Identify which cell holds the provided text, then report its (X, Y) central coordinate. 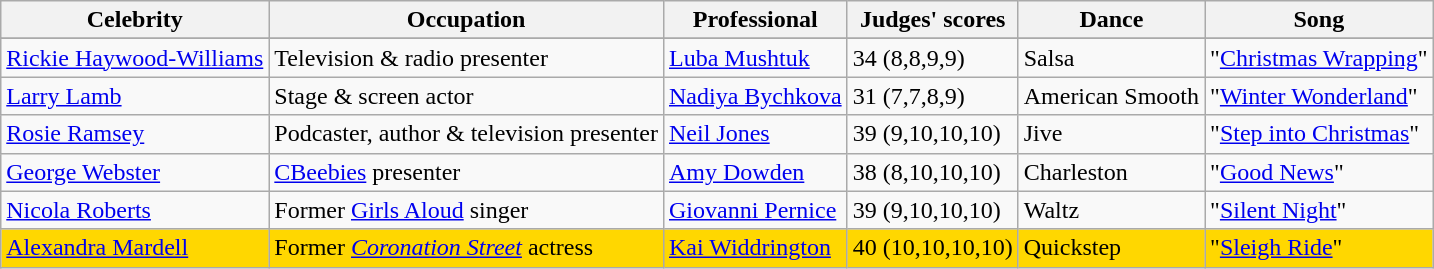
Amy Dowden (755, 172)
"Silent Night" (1320, 210)
Giovanni Pernice (755, 210)
Alexandra Mardell (135, 248)
Quickstep (1111, 248)
Judges' scores (932, 20)
31 (7,7,8,9) (932, 96)
Kai Widdrington (755, 248)
"Christmas Wrapping" (1320, 58)
American Smooth (1111, 96)
Stage & screen actor (466, 96)
Dance (1111, 20)
Charleston (1111, 172)
Song (1320, 20)
Former Girls Aloud singer (466, 210)
Nicola Roberts (135, 210)
Podcaster, author & television presenter (466, 134)
CBeebies presenter (466, 172)
Occupation (466, 20)
George Webster (135, 172)
Waltz (1111, 210)
40 (10,10,10,10) (932, 248)
38 (8,10,10,10) (932, 172)
Nadiya Bychkova (755, 96)
Neil Jones (755, 134)
Jive (1111, 134)
Salsa (1111, 58)
Celebrity (135, 20)
Television & radio presenter (466, 58)
Former Coronation Street actress (466, 248)
Professional (755, 20)
Rosie Ramsey (135, 134)
34 (8,8,9,9) (932, 58)
Larry Lamb (135, 96)
Luba Mushtuk (755, 58)
"Sleigh Ride" (1320, 248)
"Good News" (1320, 172)
"Winter Wonderland" (1320, 96)
Rickie Haywood-Williams (135, 58)
"Step into Christmas" (1320, 134)
